Extract the [X, Y] coordinate from the center of the cell holding the provided text.  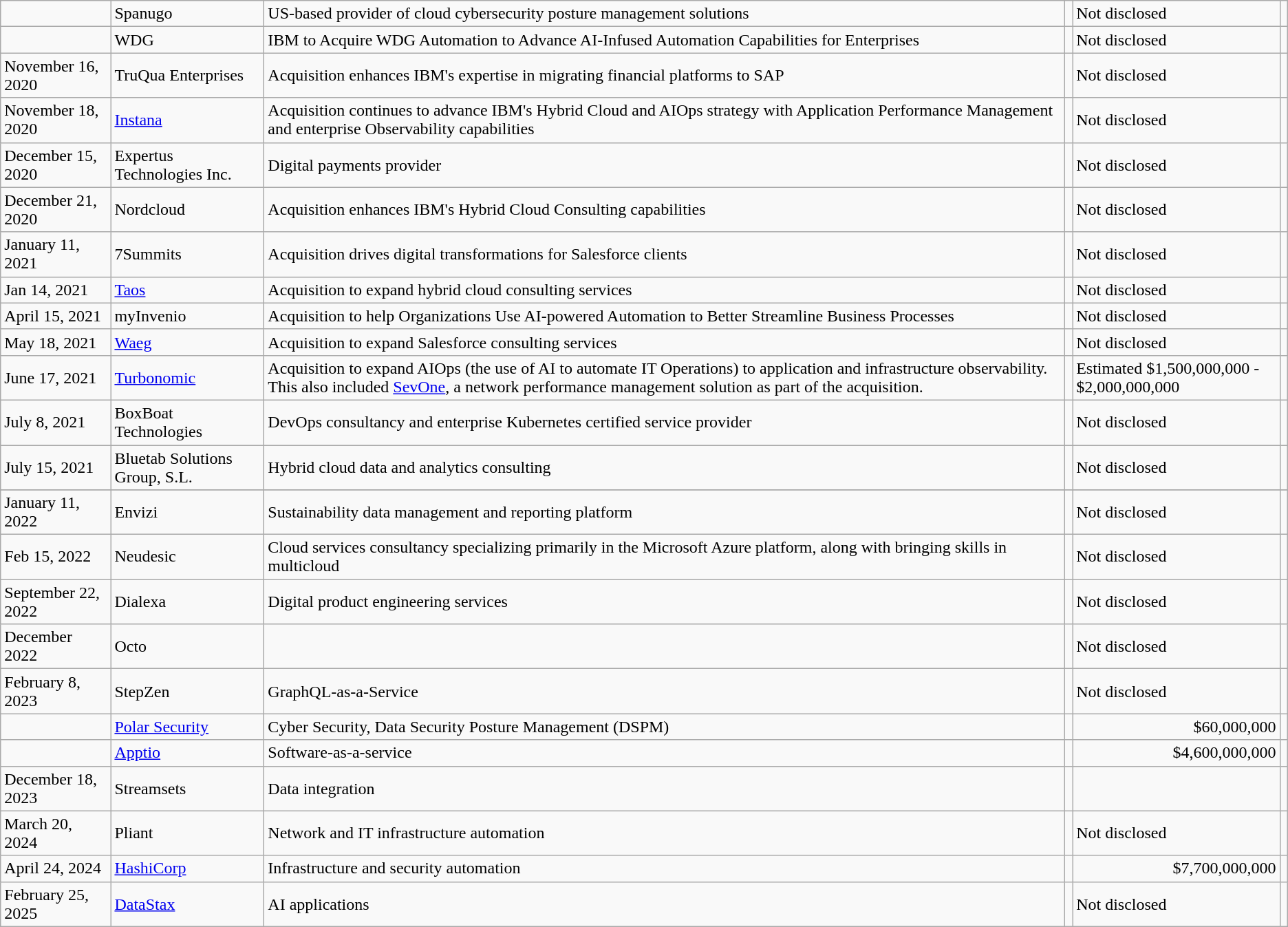
$60,000,000 [1177, 727]
WDG [187, 40]
January 11, 2022 [56, 512]
GraphQL-as-a-Service [665, 691]
Taos [187, 290]
Instana [187, 120]
December 18, 2023 [56, 789]
November 18, 2020 [56, 120]
Digital payments provider [665, 165]
Bluetab Solutions Group, S.L. [187, 467]
Polar Security [187, 727]
IBM to Acquire WDG Automation to Advance AI-Infused Automation Capabilities for Enterprises [665, 40]
Acquisition to expand Salesforce consulting services [665, 342]
February 8, 2023 [56, 691]
December 21, 2020 [56, 209]
DataStax [187, 904]
Envizi [187, 512]
$4,600,000,000 [1177, 753]
Pliant [187, 833]
Acquisition to help Organizations Use AI-powered Automation to Better Streamline Business Processes [665, 316]
April 15, 2021 [56, 316]
Dialexa [187, 601]
HashiCorp [187, 869]
Hybrid cloud data and analytics consulting [665, 467]
September 22, 2022 [56, 601]
March 20, 2024 [56, 833]
Feb 15, 2022 [56, 557]
Apptio [187, 753]
BoxBoat Technologies [187, 423]
Acquisition to expand hybrid cloud consulting services [665, 290]
Turbonomic [187, 377]
Infrastructure and security automation [665, 869]
myInvenio [187, 316]
June 17, 2021 [56, 377]
November 16, 2020 [56, 76]
US-based provider of cloud cybersecurity posture management solutions [665, 14]
StepZen [187, 691]
Streamsets [187, 789]
Spanugo [187, 14]
Cloud services consultancy specializing primarily in the Microsoft Azure platform, along with bringing skills in multicloud [665, 557]
Waeg [187, 342]
July 8, 2021 [56, 423]
Sustainability data management and reporting platform [665, 512]
$7,700,000,000 [1177, 869]
Acquisition enhances IBM's Hybrid Cloud Consulting capabilities [665, 209]
Digital product engineering services [665, 601]
Data integration [665, 789]
TruQua Enterprises [187, 76]
Neudesic [187, 557]
Network and IT infrastructure automation [665, 833]
May 18, 2021 [56, 342]
AI applications [665, 904]
January 11, 2021 [56, 255]
Expertus Technologies Inc. [187, 165]
7Summits [187, 255]
Nordcloud [187, 209]
July 15, 2021 [56, 467]
February 25, 2025 [56, 904]
Software-as-a-service [665, 753]
December 2022 [56, 647]
April 24, 2024 [56, 869]
Octo [187, 647]
Cyber Security, Data Security Posture Management (DSPM) [665, 727]
Jan 14, 2021 [56, 290]
DevOps consultancy and enterprise Kubernetes certified service provider [665, 423]
December 15, 2020 [56, 165]
Acquisition drives digital transformations for Salesforce clients [665, 255]
Acquisition enhances IBM's expertise in migrating financial platforms to SAP [665, 76]
Estimated $1,500,000,000 - $2,000,000,000 [1177, 377]
